Detect which cell encompasses the target text, then output its (x, y) center coordinate. 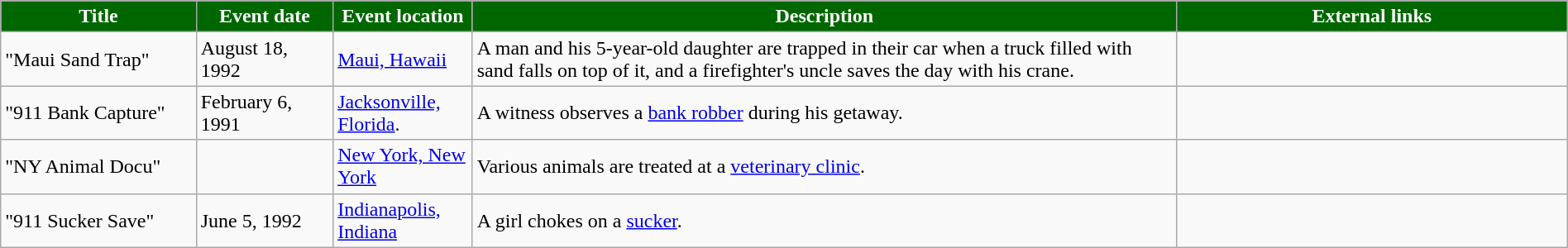
A girl chokes on a sucker. (824, 220)
"911 Bank Capture" (98, 112)
"911 Sucker Save" (98, 220)
Indianapolis, Indiana (404, 220)
June 5, 1992 (265, 220)
Event location (404, 17)
Title (98, 17)
A witness observes a bank robber during his getaway. (824, 112)
Event date (265, 17)
Maui, Hawaii (404, 60)
"NY Animal Docu" (98, 167)
Various animals are treated at a veterinary clinic. (824, 167)
February 6, 1991 (265, 112)
Description (824, 17)
"Maui Sand Trap" (98, 60)
August 18, 1992 (265, 60)
Jacksonville, Florida. (404, 112)
External links (1371, 17)
New York, New York (404, 167)
